Pinpoint the cell where the given text exists, returning its (X, Y) midpoint coordinate. 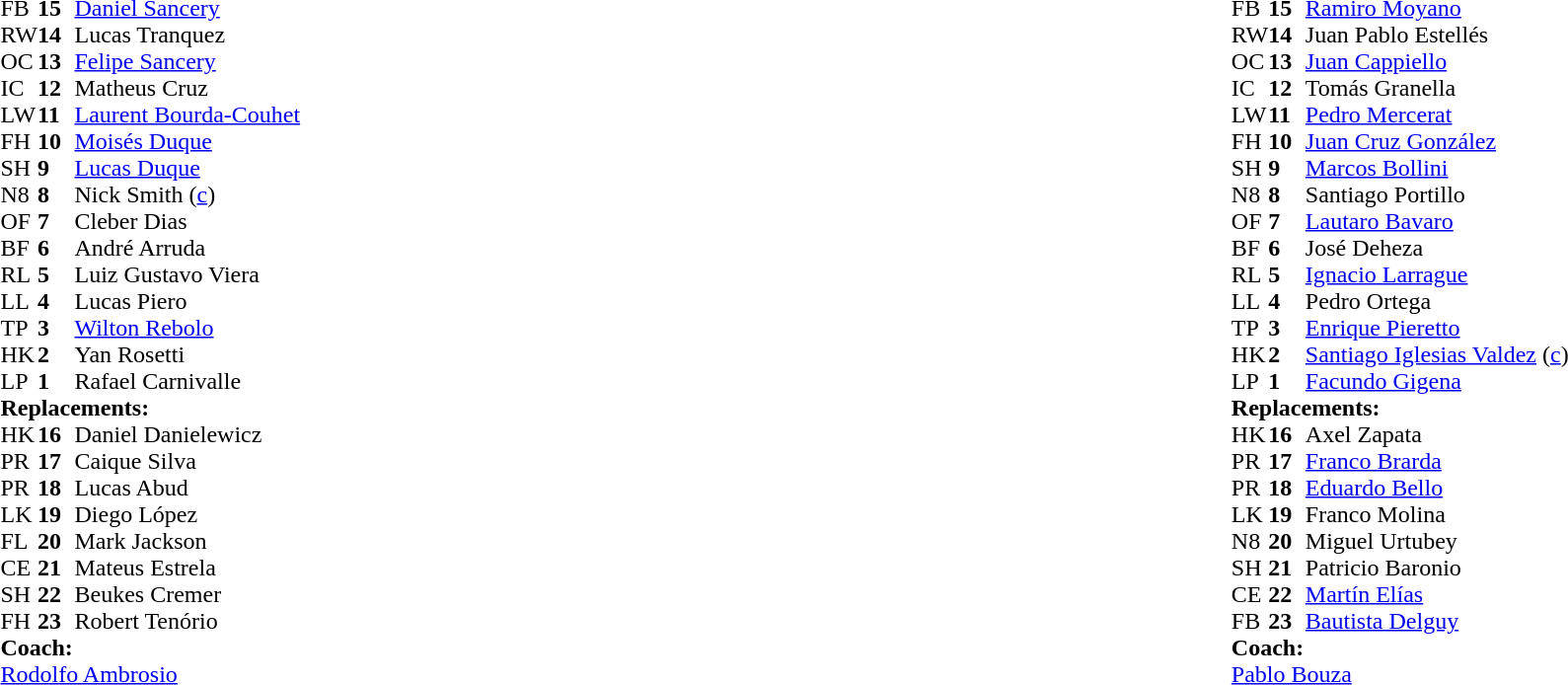
Mark Jackson (187, 541)
FL (19, 541)
Luiz Gustavo Viera (187, 274)
Caique Silva (187, 462)
Lucas Abud (187, 488)
Wilton Rebolo (187, 328)
Lucas Tranquez (187, 36)
Lucas Piero (187, 302)
Mateus Estrela (187, 569)
André Arruda (187, 249)
Diego López (187, 515)
Matheus Cruz (187, 89)
Lucas Duque (187, 168)
Cleber Dias (187, 221)
Coach: (150, 647)
Laurent Bourda-Couhet (187, 114)
Rafael Carnivalle (187, 381)
Robert Tenório (187, 622)
Nick Smith (c) (187, 195)
Daniel Danielewicz (187, 434)
Yan Rosetti (187, 355)
Beukes Cremer (187, 594)
Replacements: (150, 409)
FB (1250, 622)
Felipe Sancery (187, 61)
Moisés Duque (187, 142)
